Return the (x, y) coordinate for the center point of the cell that contains the specified text.  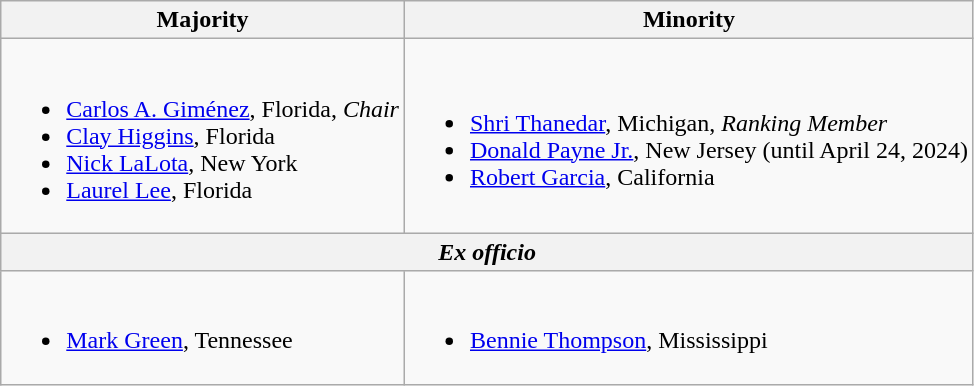
Mark Green, Tennessee (203, 328)
Bennie Thompson, Mississippi (688, 328)
Ex officio (488, 252)
Majority (203, 20)
Minority (688, 20)
Shri Thanedar, Michigan, Ranking MemberDonald Payne Jr., New Jersey (until April 24, 2024)Robert Garcia, California (688, 136)
Carlos A. Giménez, Florida, ChairClay Higgins, FloridaNick LaLota, New YorkLaurel Lee, Florida (203, 136)
